Provide the (X, Y) coordinate of the cell's center where the given text is located.  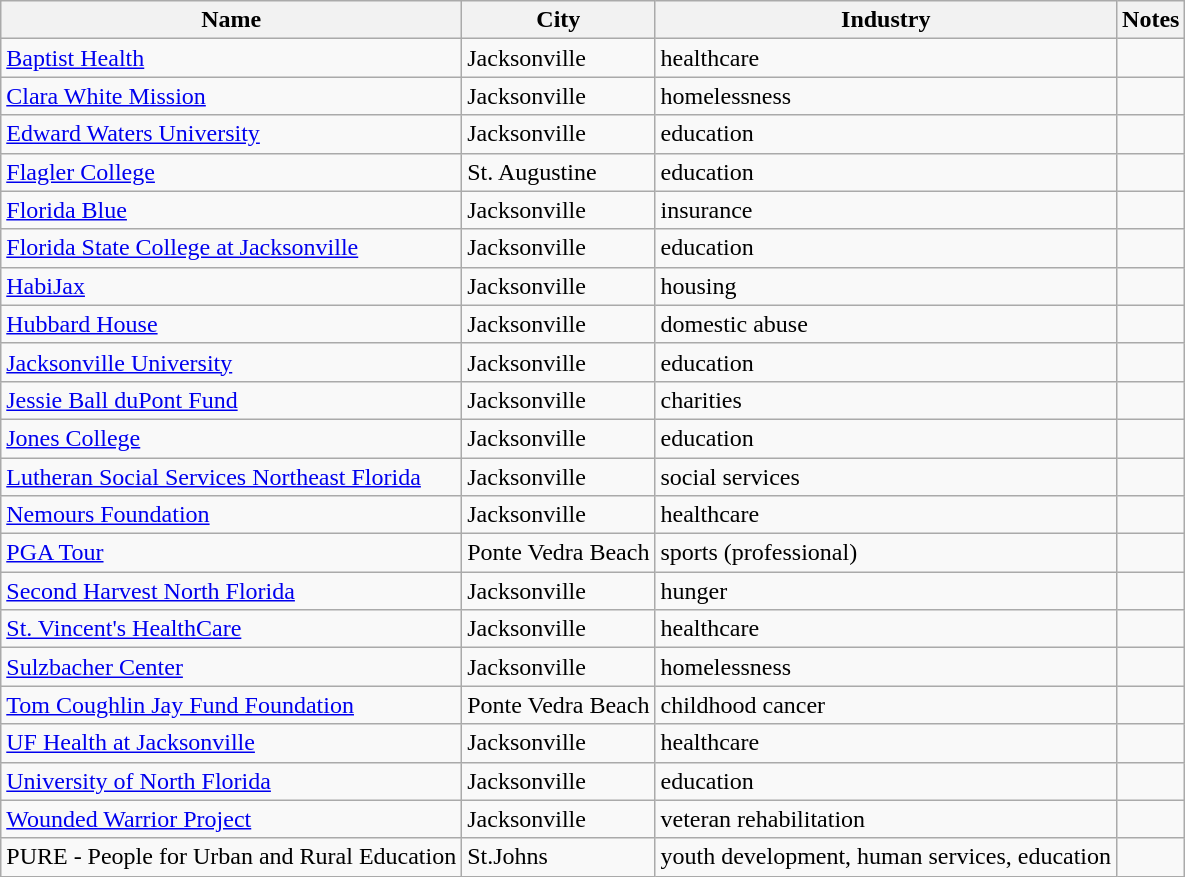
charities (886, 400)
Jacksonville University (232, 362)
housing (886, 286)
Jones College (232, 438)
Hubbard House (232, 324)
insurance (886, 210)
Wounded Warrior Project (232, 819)
sports (professional) (886, 553)
Florida State College at Jacksonville (232, 248)
Baptist Health (232, 58)
domestic abuse (886, 324)
Florida Blue (232, 210)
Flagler College (232, 172)
HabiJax (232, 286)
Jessie Ball duPont Fund (232, 400)
University of North Florida (232, 781)
Tom Coughlin Jay Fund Foundation (232, 705)
Notes (1151, 20)
St. Vincent's HealthCare (232, 629)
Sulzbacher Center (232, 667)
PURE - People for Urban and Rural Education (232, 857)
St.Johns (558, 857)
hunger (886, 591)
Name (232, 20)
Industry (886, 20)
UF Health at Jacksonville (232, 743)
PGA Tour (232, 553)
Nemours Foundation (232, 515)
youth development, human services, education (886, 857)
Second Harvest North Florida (232, 591)
Clara White Mission (232, 96)
childhood cancer (886, 705)
social services (886, 477)
St. Augustine (558, 172)
City (558, 20)
Edward Waters University (232, 134)
Lutheran Social Services Northeast Florida (232, 477)
veteran rehabilitation (886, 819)
